Return [X, Y] of the center of cell containing provided text 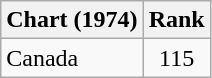
115 [176, 58]
Canada [72, 58]
Chart (1974) [72, 20]
Rank [176, 20]
